Provide the (X, Y) coordinate of the cell's center where the given text is located.  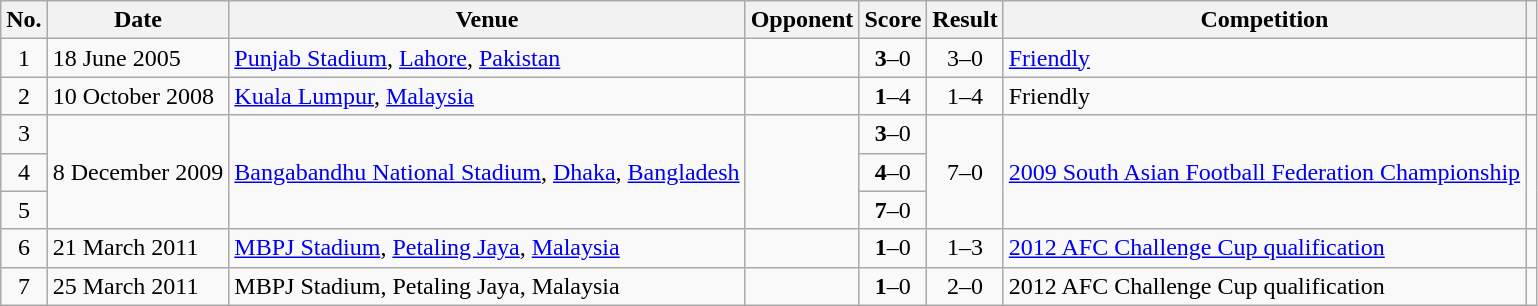
Date (138, 20)
7 (24, 286)
6 (24, 248)
Competition (1264, 20)
21 March 2011 (138, 248)
8 December 2009 (138, 172)
4 (24, 172)
18 June 2005 (138, 58)
Punjab Stadium, Lahore, Pakistan (487, 58)
2 (24, 96)
25 March 2011 (138, 286)
1–3 (965, 248)
Result (965, 20)
Score (893, 20)
Opponent (802, 20)
4–0 (893, 172)
2009 South Asian Football Federation Championship (1264, 172)
No. (24, 20)
10 October 2008 (138, 96)
Venue (487, 20)
1 (24, 58)
Bangabandhu National Stadium, Dhaka, Bangladesh (487, 172)
3 (24, 134)
Kuala Lumpur, Malaysia (487, 96)
5 (24, 210)
2–0 (965, 286)
